Extract the (X, Y) coordinate from the center of the cell holding the provided text.  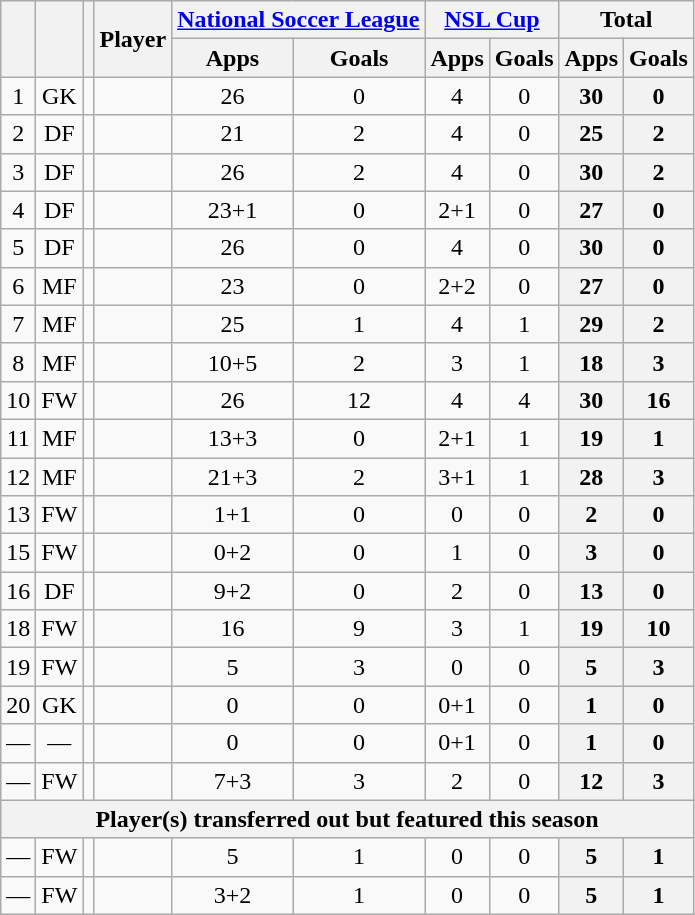
21+3 (233, 477)
NSL Cup (492, 20)
28 (591, 477)
11 (18, 438)
29 (591, 324)
Player(s) transferred out but featured this season (348, 819)
21 (233, 134)
9 (359, 629)
3+1 (457, 477)
2+2 (457, 286)
Total (626, 20)
Player (133, 39)
10+5 (233, 362)
8 (18, 362)
7 (18, 324)
23 (233, 286)
6 (18, 286)
20 (18, 705)
7+3 (233, 781)
23+1 (233, 210)
15 (18, 553)
9+2 (233, 591)
National Soccer League (298, 20)
1+1 (233, 515)
3+2 (233, 895)
0+2 (233, 553)
13+3 (233, 438)
